Scan for the cell matching the given text and deliver its [X, Y] coordinate at center. 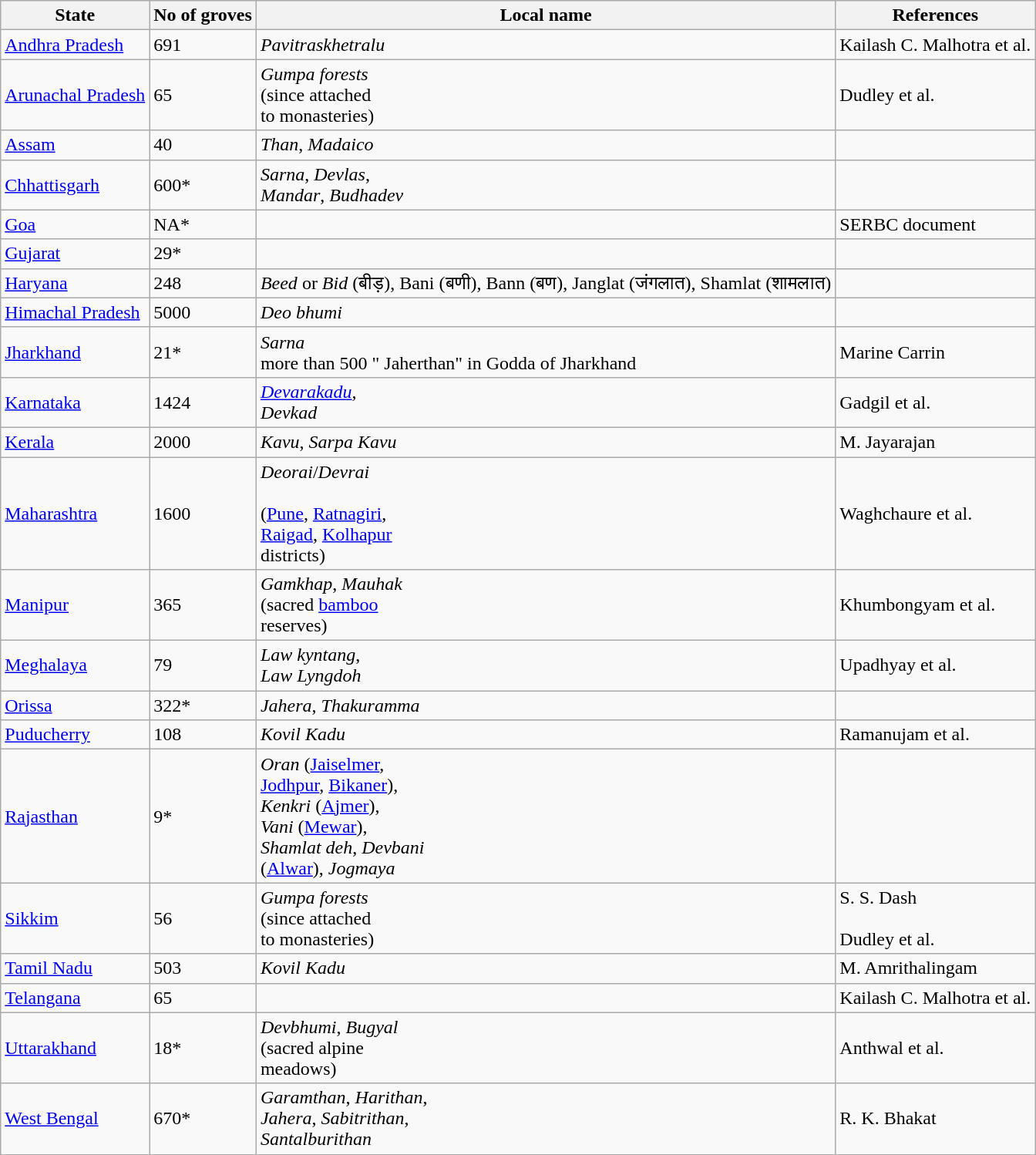
29* [203, 254]
1600 [203, 513]
No of groves [203, 15]
Gadgil et al. [936, 402]
365 [203, 605]
Meghalaya [76, 666]
Arunachal Pradesh [76, 95]
Than, Madaico [546, 145]
Kerala [76, 442]
Dudley et al. [936, 95]
Puducherry [76, 735]
Upadhyay et al. [936, 666]
References [936, 15]
2000 [203, 442]
108 [203, 735]
21* [203, 352]
Haryana [76, 283]
M. Amrithalingam [936, 968]
Garamthan, Harithan,Jahera, Sabitrithan,Santalburithan [546, 1119]
NA* [203, 224]
Deorai/Devrai(Pune, Ratnagiri, Raigad, Kolhapur districts) [546, 513]
M. Jayarajan [936, 442]
691 [203, 45]
Devarakadu, Devkad [546, 402]
Sarnamore than 500 " Jaherthan" in Godda of Jharkhand [546, 352]
Deo bhumi [546, 312]
Gamkhap, Mauhak(sacred bambooreserves) [546, 605]
West Bengal [76, 1119]
Gujarat [76, 254]
Himachal Pradesh [76, 312]
Assam [76, 145]
Andhra Pradesh [76, 45]
56 [203, 918]
Jahera, Thakuramma [546, 705]
SERBC document [936, 224]
Chhattisgarh [76, 185]
Sikkim [76, 918]
Pavitraskhetralu [546, 45]
79 [203, 666]
S. S. Dash Dudley et al. [936, 918]
600* [203, 185]
322* [203, 705]
670* [203, 1119]
18* [203, 1048]
Kavu, Sarpa Kavu [546, 442]
R. K. Bhakat [936, 1119]
Karnataka [76, 402]
248 [203, 283]
Devbhumi, Bugyal(sacred alpinemeadows) [546, 1048]
Oran (Jaiselmer,Jodhpur, Bikaner),Kenkri (Ajmer),Vani (Mewar),Shamlat deh, Devbani (Alwar), Jogmaya [546, 816]
503 [203, 968]
Telangana [76, 998]
Beed or Bid (बीड़), Bani (बणी), Bann (बण), Janglat (जंगलात), Shamlat (शामलात) [546, 283]
9* [203, 816]
5000 [203, 312]
Anthwal et al. [936, 1048]
Jharkhand [76, 352]
Tamil Nadu [76, 968]
Waghchaure et al. [936, 513]
Goa [76, 224]
1424 [203, 402]
Maharashtra [76, 513]
Manipur [76, 605]
Orissa [76, 705]
40 [203, 145]
Law kyntang,Law Lyngdoh [546, 666]
Local name [546, 15]
Ramanujam et al. [936, 735]
Khumbongyam et al. [936, 605]
State [76, 15]
Uttarakhand [76, 1048]
Rajasthan [76, 816]
Marine Carrin [936, 352]
Sarna, Devlas,Mandar, Budhadev [546, 185]
